Pinpoint the cell where the given text exists, returning its [x, y] midpoint coordinate. 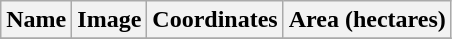
Name [36, 20]
Image [110, 20]
Area (hectares) [367, 20]
Coordinates [215, 20]
